For the text-containing cell, return its midpoint in [X, Y] coordinate format. 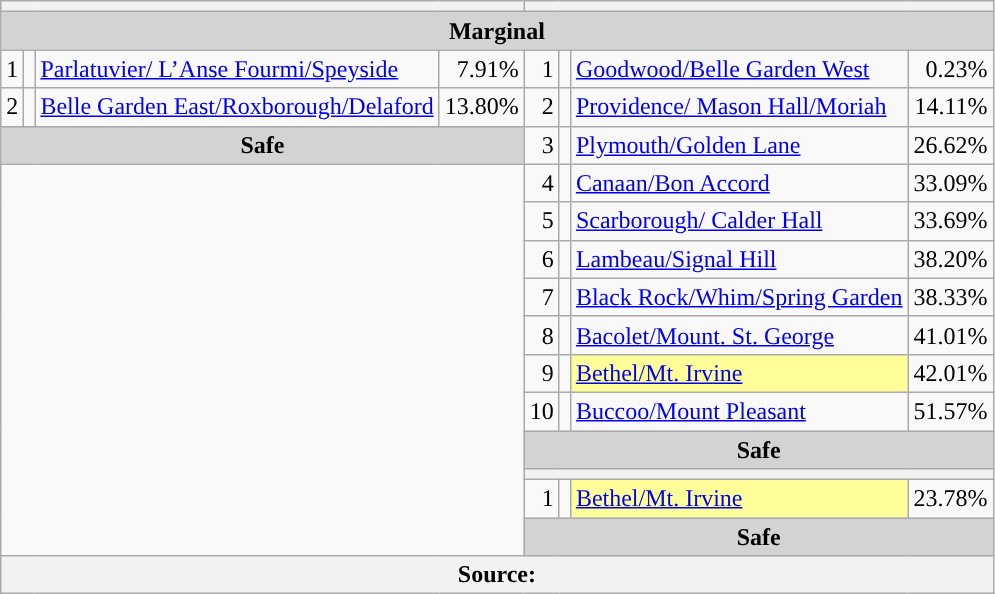
Black Rock/Whim/Spring Garden [739, 297]
Canaan/Bon Accord [739, 183]
10 [542, 411]
8 [542, 335]
Bacolet/Mount. St. George [739, 335]
Source: [497, 575]
4 [542, 183]
14.11% [950, 107]
26.62% [950, 145]
33.09% [950, 183]
33.69% [950, 221]
Plymouth/Golden Lane [739, 145]
6 [542, 259]
23.78% [950, 499]
13.80% [482, 107]
Marginal [497, 31]
Parlatuvier/ L’Anse Fourmi/Speyside [237, 69]
Belle Garden East/Roxborough/Delaford [237, 107]
7 [542, 297]
51.57% [950, 411]
Goodwood/Belle Garden West [739, 69]
Providence/ Mason Hall/Moriah [739, 107]
7.91% [482, 69]
Lambeau/Signal Hill [739, 259]
41.01% [950, 335]
0.23% [950, 69]
42.01% [950, 373]
3 [542, 145]
38.20% [950, 259]
Scarborough/ Calder Hall [739, 221]
Buccoo/Mount Pleasant [739, 411]
5 [542, 221]
38.33% [950, 297]
9 [542, 373]
